Return [x, y] of the center of cell containing provided text 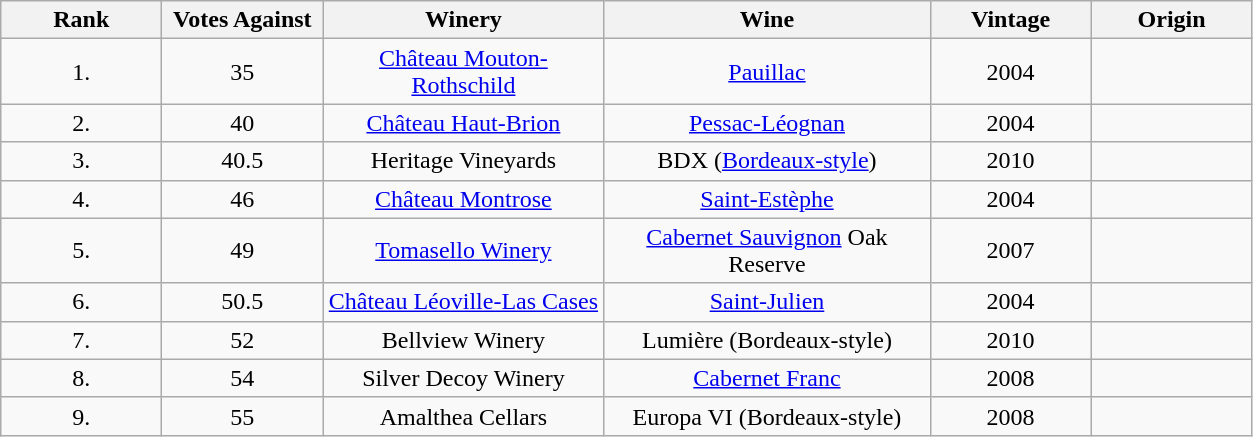
52 [242, 340]
6. [82, 302]
Votes Against [242, 20]
Lumière (Bordeaux-style) [767, 340]
BDX (Bordeaux-style) [767, 161]
Wine [767, 20]
Bellview Winery [464, 340]
3. [82, 161]
1. [82, 72]
Cabernet Franc [767, 378]
Château Léoville-Las Cases [464, 302]
Rank [82, 20]
Origin [1172, 20]
Cabernet Sauvignon Oak Reserve [767, 250]
Amalthea Cellars [464, 416]
Vintage [1010, 20]
Europa VI (Bordeaux-style) [767, 416]
Saint-Julien [767, 302]
Château Montrose [464, 199]
4. [82, 199]
54 [242, 378]
Château Haut-Brion [464, 123]
7. [82, 340]
50.5 [242, 302]
Pessac-Léognan [767, 123]
2007 [1010, 250]
5. [82, 250]
Heritage Vineyards [464, 161]
9. [82, 416]
8. [82, 378]
Winery [464, 20]
49 [242, 250]
55 [242, 416]
Silver Decoy Winery [464, 378]
Saint-Estèphe [767, 199]
Château Mouton-Rothschild [464, 72]
40.5 [242, 161]
Tomasello Winery [464, 250]
46 [242, 199]
Pauillac [767, 72]
40 [242, 123]
35 [242, 72]
2. [82, 123]
